Find where the given text appears and provide that cell's center as (x, y) coordinate. 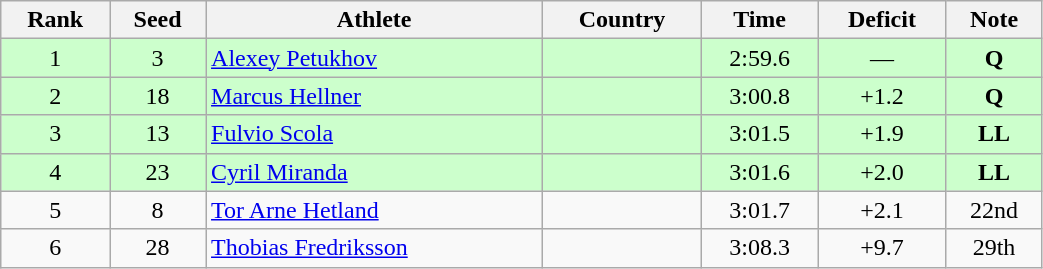
3:01.7 (759, 210)
+1.9 (882, 134)
3:08.3 (759, 248)
Rank (56, 20)
4 (56, 172)
Country (622, 20)
+2.1 (882, 210)
28 (158, 248)
18 (158, 96)
3:01.5 (759, 134)
Alexey Petukhov (374, 58)
8 (158, 210)
+1.2 (882, 96)
Thobias Fredriksson (374, 248)
Seed (158, 20)
22nd (994, 210)
Marcus Hellner (374, 96)
Athlete (374, 20)
+2.0 (882, 172)
2 (56, 96)
+9.7 (882, 248)
Time (759, 20)
6 (56, 248)
Note (994, 20)
1 (56, 58)
— (882, 58)
5 (56, 210)
Tor Arne Hetland (374, 210)
3:01.6 (759, 172)
Fulvio Scola (374, 134)
29th (994, 248)
3:00.8 (759, 96)
Cyril Miranda (374, 172)
Deficit (882, 20)
13 (158, 134)
23 (158, 172)
2:59.6 (759, 58)
